Pinpoint the cell where the given text exists, returning its (X, Y) midpoint coordinate. 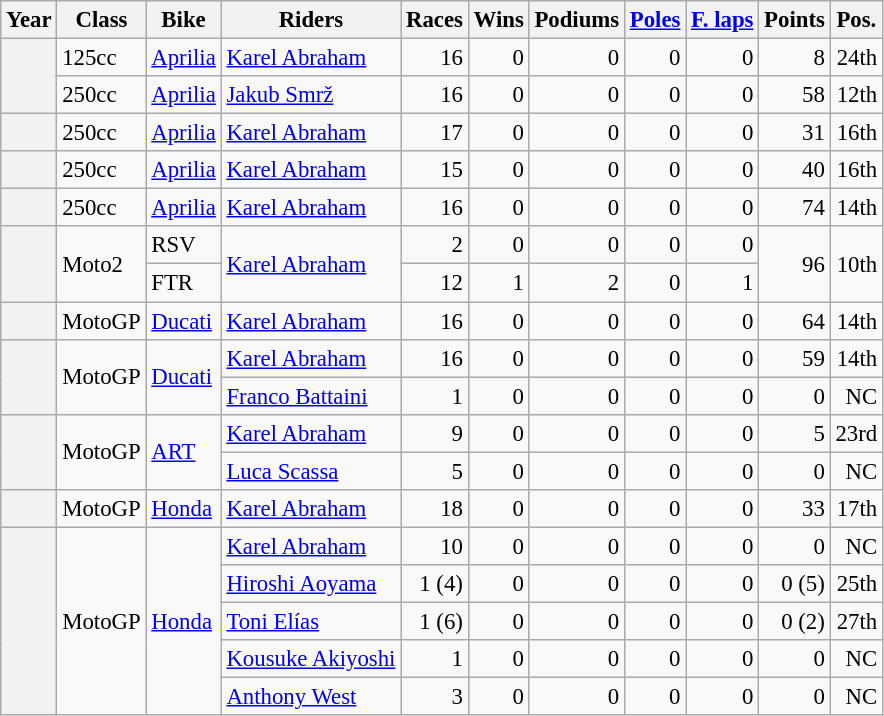
58 (794, 95)
12 (435, 283)
Hiroshi Aoyama (311, 584)
FTR (184, 283)
Toni Elías (311, 621)
Luca Scassa (311, 471)
1 (6) (435, 621)
15 (435, 170)
RSV (184, 245)
12th (856, 95)
31 (794, 133)
F. laps (722, 20)
Poles (654, 20)
8 (794, 58)
Races (435, 20)
Podiums (576, 20)
33 (794, 509)
17th (856, 509)
3 (435, 697)
Anthony West (311, 697)
23rd (856, 433)
27th (856, 621)
0 (2) (794, 621)
ART (184, 452)
0 (5) (794, 584)
Class (102, 20)
Points (794, 20)
Wins (498, 20)
10th (856, 264)
Jakub Smrž (311, 95)
Riders (311, 20)
Bike (184, 20)
125cc (102, 58)
Moto2 (102, 264)
1 (4) (435, 584)
96 (794, 264)
24th (856, 58)
64 (794, 321)
Year (29, 20)
Franco Battaini (311, 396)
25th (856, 584)
74 (794, 208)
10 (435, 546)
18 (435, 509)
40 (794, 170)
Pos. (856, 20)
Kousuke Akiyoshi (311, 659)
17 (435, 133)
9 (435, 433)
59 (794, 358)
